Pinpoint the cell where the given text exists, returning its [x, y] midpoint coordinate. 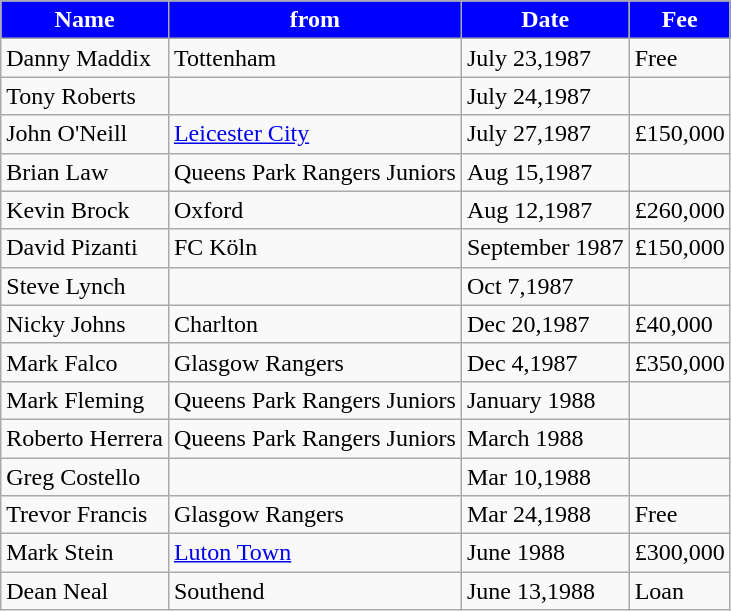
March 1988 [545, 438]
June 13,1988 [545, 591]
July 24,1987 [545, 96]
July 27,1987 [545, 134]
£40,000 [680, 324]
FC Köln [314, 248]
Southend [314, 591]
Tony Roberts [85, 96]
Fee [680, 20]
Charlton [314, 324]
Mark Fleming [85, 400]
Leicester City [314, 134]
Loan [680, 591]
£300,000 [680, 553]
Name [85, 20]
Mar 24,1988 [545, 515]
Brian Law [85, 172]
Tottenham [314, 58]
Dec 20,1987 [545, 324]
Oct 7,1987 [545, 286]
Oxford [314, 210]
July 23,1987 [545, 58]
June 1988 [545, 553]
January 1988 [545, 400]
Aug 15,1987 [545, 172]
John O'Neill [85, 134]
£260,000 [680, 210]
Kevin Brock [85, 210]
Trevor Francis [85, 515]
Dec 4,1987 [545, 362]
September 1987 [545, 248]
Danny Maddix [85, 58]
Greg Costello [85, 477]
Nicky Johns [85, 324]
Steve Lynch [85, 286]
£350,000 [680, 362]
from [314, 20]
Aug 12,1987 [545, 210]
Dean Neal [85, 591]
Roberto Herrera [85, 438]
Mark Stein [85, 553]
Date [545, 20]
David Pizanti [85, 248]
Mark Falco [85, 362]
Mar 10,1988 [545, 477]
Luton Town [314, 553]
